Identify which cell holds the provided text, then report its (x, y) central coordinate. 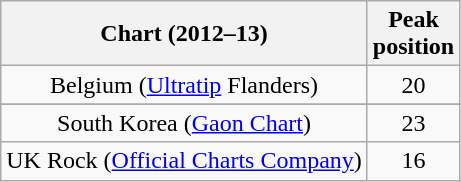
23 (413, 123)
UK Rock (Official Charts Company) (184, 161)
Peakposition (413, 34)
South Korea (Gaon Chart) (184, 123)
16 (413, 161)
20 (413, 85)
Chart (2012–13) (184, 34)
Belgium (Ultratip Flanders) (184, 85)
